Scan for the cell matching the given text and deliver its (X, Y) coordinate at center. 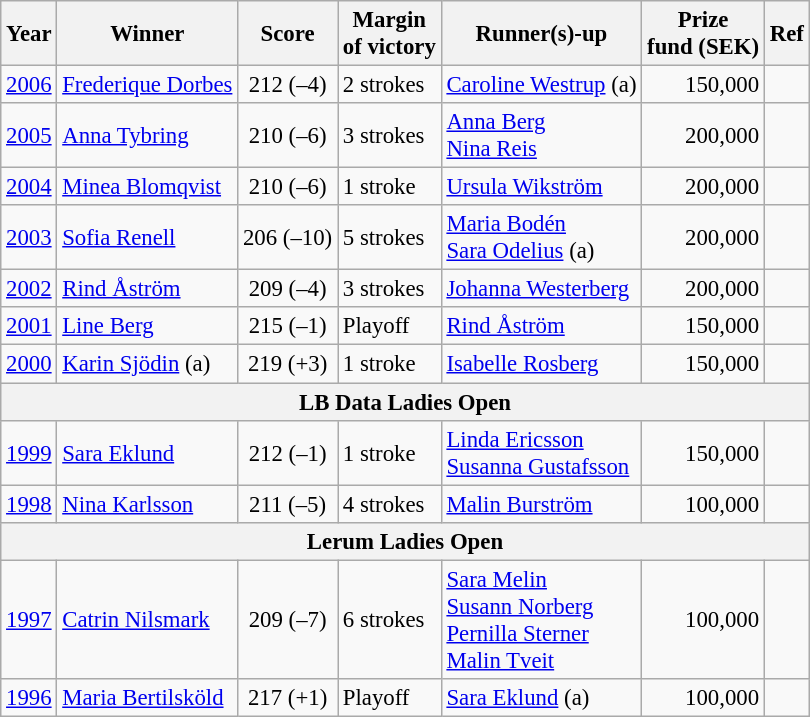
1996 (29, 698)
Frederique Dorbes (148, 85)
217 (+1) (288, 698)
2006 (29, 85)
215 (–1) (288, 327)
Malin Burström (542, 504)
219 (+3) (288, 364)
212 (–1) (288, 452)
Runner(s)-up (542, 34)
Anna Berg Nina Reis (542, 136)
Johanna Westerberg (542, 289)
Minea Blomqvist (148, 187)
2 strokes (390, 85)
Year (29, 34)
Caroline Westrup (a) (542, 85)
1999 (29, 452)
Karin Sjödin (a) (148, 364)
Marginof victory (390, 34)
2004 (29, 187)
211 (–5) (288, 504)
2005 (29, 136)
2002 (29, 289)
Sara Eklund (148, 452)
Score (288, 34)
Winner (148, 34)
Maria Bodén Sara Odelius (a) (542, 238)
4 strokes (390, 504)
Anna Tybring (148, 136)
Isabelle Rosberg (542, 364)
Ref (786, 34)
2000 (29, 364)
Nina Karlsson (148, 504)
Linda Ericsson Susanna Gustafsson (542, 452)
Sara Melin Susann Norberg Pernilla Sterner Malin Tveit (542, 620)
Ursula Wikström (542, 187)
206 (–10) (288, 238)
1997 (29, 620)
Sofia Renell (148, 238)
Sara Eklund (a) (542, 698)
1998 (29, 504)
209 (–4) (288, 289)
212 (–4) (288, 85)
6 strokes (390, 620)
209 (–7) (288, 620)
2003 (29, 238)
2001 (29, 327)
Line Berg (148, 327)
Prizefund (SEK) (704, 34)
5 strokes (390, 238)
Catrin Nilsmark (148, 620)
LB Data Ladies Open (405, 402)
Maria Bertilsköld (148, 698)
Lerum Ladies Open (405, 541)
